Detect which cell encompasses the target text, then output its (X, Y) center coordinate. 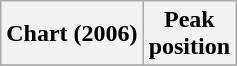
Chart (2006) (72, 34)
Peakposition (189, 34)
